Determine the [x, y] coordinate at the center of the cell enclosing the given text.  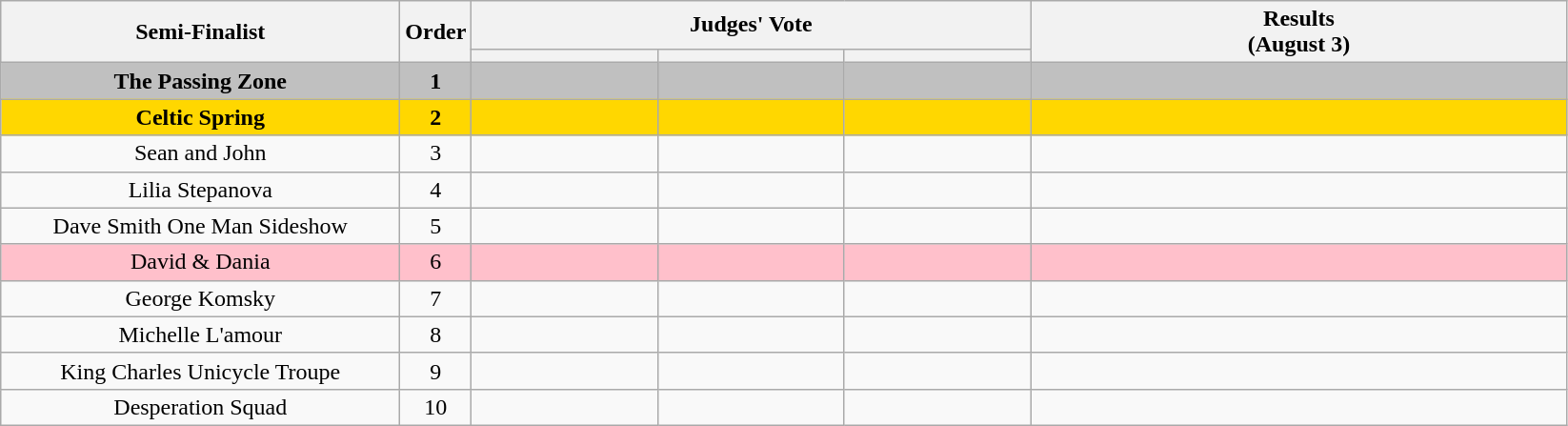
5 [436, 226]
Lilia Stepanova [200, 190]
Judges' Vote [751, 25]
Semi-Finalist [200, 32]
David & Dania [200, 262]
Michelle L'amour [200, 335]
7 [436, 298]
6 [436, 262]
Sean and John [200, 153]
10 [436, 407]
The Passing Zone [200, 81]
2 [436, 117]
4 [436, 190]
Results (August 3) [1299, 32]
Dave Smith One Man Sideshow [200, 226]
King Charles Unicycle Troupe [200, 371]
Celtic Spring [200, 117]
3 [436, 153]
Order [436, 32]
9 [436, 371]
8 [436, 335]
Desperation Squad [200, 407]
George Komsky [200, 298]
1 [436, 81]
